Locate the cell with the specified text and output its [X, Y] center coordinate. 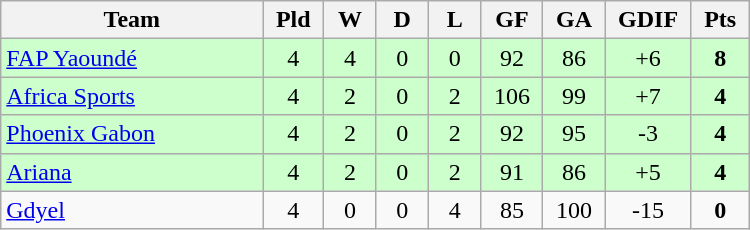
91 [512, 172]
+6 [648, 58]
+7 [648, 96]
GA [574, 20]
-3 [648, 134]
Phoenix Gabon [132, 134]
Ariana [132, 172]
+5 [648, 172]
FAP Yaoundé [132, 58]
-15 [648, 210]
GF [512, 20]
Africa Sports [132, 96]
8 [720, 58]
Pld [294, 20]
100 [574, 210]
Pts [720, 20]
Team [132, 20]
W [350, 20]
95 [574, 134]
L [454, 20]
85 [512, 210]
99 [574, 96]
D [402, 20]
GDIF [648, 20]
106 [512, 96]
Gdyel [132, 210]
